Output the (X, Y) coordinate of the center of the cell containing the given text.  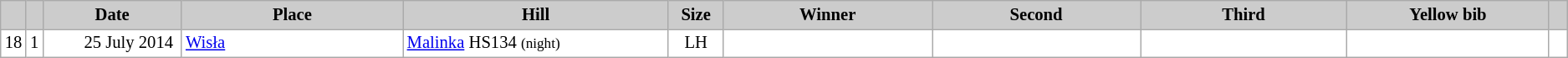
Hill (536, 14)
Place (293, 14)
Winner (828, 14)
Second (1037, 14)
LH (696, 43)
Yellow bib (1448, 14)
1 (34, 43)
Date (112, 14)
Third (1244, 14)
Wisła (293, 43)
Size (696, 14)
18 (13, 43)
25 July 2014 (112, 43)
Malinka HS134 (night) (536, 43)
